Search for the cell housing the specified text and yield its [x, y] center coordinate. 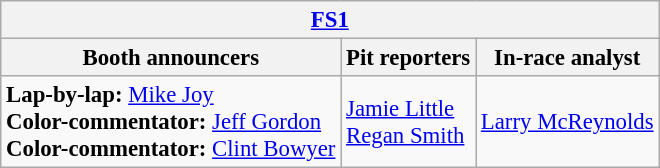
FS1 [330, 20]
In-race analyst [568, 58]
Pit reporters [408, 58]
Jamie LittleRegan Smith [408, 122]
Booth announcers [171, 58]
Lap-by-lap: Mike JoyColor-commentator: Jeff GordonColor-commentator: Clint Bowyer [171, 122]
Larry McReynolds [568, 122]
